Determine the [X, Y] coordinate at the center of the cell enclosing the given text.  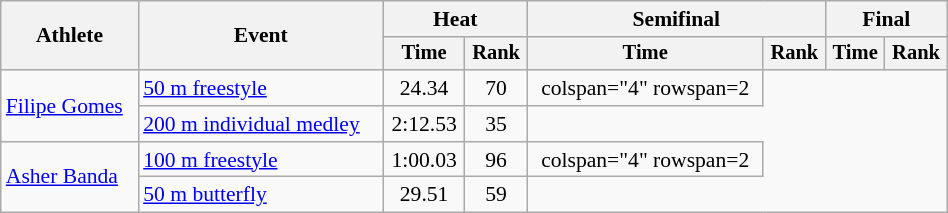
Asher Banda [70, 178]
100 m freestyle [260, 160]
2:12.53 [424, 124]
70 [496, 88]
50 m butterfly [260, 195]
Final [886, 19]
Heat [455, 19]
Semifinal [676, 19]
200 m individual medley [260, 124]
Filipe Gomes [70, 106]
35 [496, 124]
96 [496, 160]
1:00.03 [424, 160]
59 [496, 195]
50 m freestyle [260, 88]
Event [260, 36]
24.34 [424, 88]
29.51 [424, 195]
Athlete [70, 36]
